Output the (x, y) coordinate of the center of the cell containing the given text.  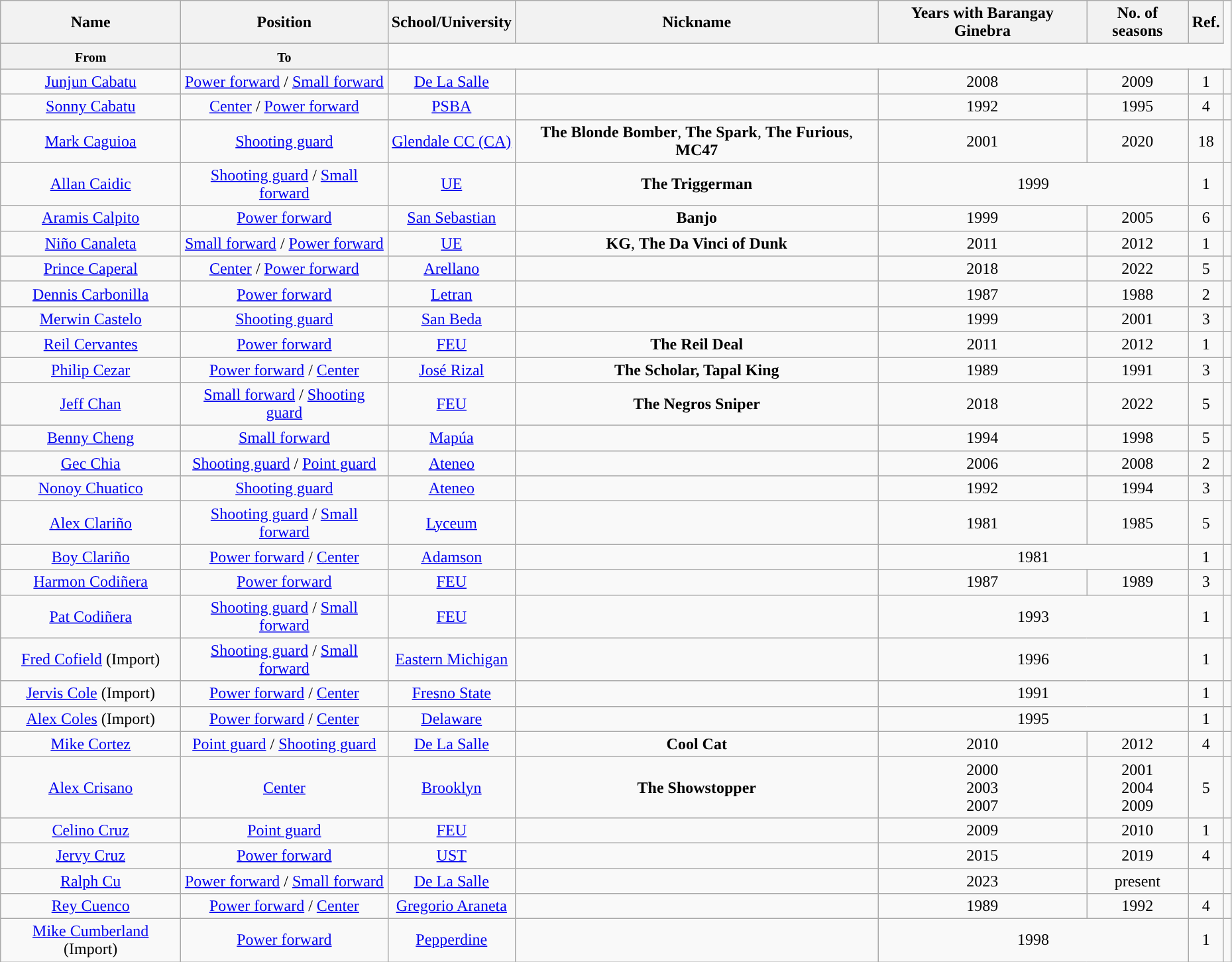
Celino Cruz (91, 830)
Dennis Carbonilla (91, 294)
Banjo (697, 218)
Name (91, 23)
To (284, 56)
Mapúa (451, 438)
Small forward / Shooting guard (284, 404)
Small forward / Power forward (284, 243)
Prince Caperal (91, 269)
Gec Chia (91, 463)
Alex Coles (Import) (91, 719)
Boy Clariño (91, 557)
Aramis Calpito (91, 218)
200120042009 (1138, 787)
Pepperdine (451, 940)
200020032007 (982, 787)
Fred Cofield (Import) (91, 659)
1985 (1138, 522)
Pat Codiñera (91, 617)
The Reil Deal (697, 344)
From (91, 56)
Merwin Castelo (91, 319)
Years with Barangay Ginebra (982, 23)
Reil Cervantes (91, 344)
The Negros Sniper (697, 404)
José Rizal (451, 369)
The Showstopper (697, 787)
Small forward (284, 438)
2006 (982, 463)
Niño Canaleta (91, 243)
UST (451, 855)
Position (284, 23)
6 (1206, 218)
KG, The Da Vinci of Dunk (697, 243)
Benny Cheng (91, 438)
Nickname (697, 23)
present (1138, 881)
Mike Cortez (91, 744)
San Beda (451, 319)
18 (1206, 141)
San Sebastian (451, 218)
Fresno State (451, 693)
2020 (1138, 141)
Cool Cat (697, 744)
Point guard (284, 830)
2015 (982, 855)
Brooklyn (451, 787)
Alex Clariño (91, 522)
Ref. (1206, 23)
Jervis Cole (Import) (91, 693)
Letran (451, 294)
Harmon Codiñera (91, 582)
Jervy Cruz (91, 855)
Adamson (451, 557)
Mike Cumberland (Import) (91, 940)
Delaware (451, 719)
2023 (982, 881)
Philip Cezar (91, 369)
Jeff Chan (91, 404)
1988 (1138, 294)
1996 (1033, 659)
The Blonde Bomber, The Spark, The Furious, MC47 (697, 141)
Alex Crisano (91, 787)
PSBA (451, 107)
Shooting guard / Point guard (284, 463)
Allan Caidic (91, 184)
No. of seasons (1138, 23)
Arellano (451, 269)
The Scholar, Tapal King (697, 369)
Rey Cuenco (91, 906)
Sonny Cabatu (91, 107)
Ralph Cu (91, 881)
Gregorio Araneta (451, 906)
Glendale CC (CA) (451, 141)
Junjun Cabatu (91, 82)
Mark Caguioa (91, 141)
2019 (1138, 855)
Eastern Michigan (451, 659)
Point guard / Shooting guard (284, 744)
2005 (1138, 218)
The Triggerman (697, 184)
Center (284, 787)
Lyceum (451, 522)
School/University (451, 23)
1993 (1033, 617)
Nonoy Chuatico (91, 489)
